Capture the cell that displays the provided text and extract its [X, Y] central coordinate. 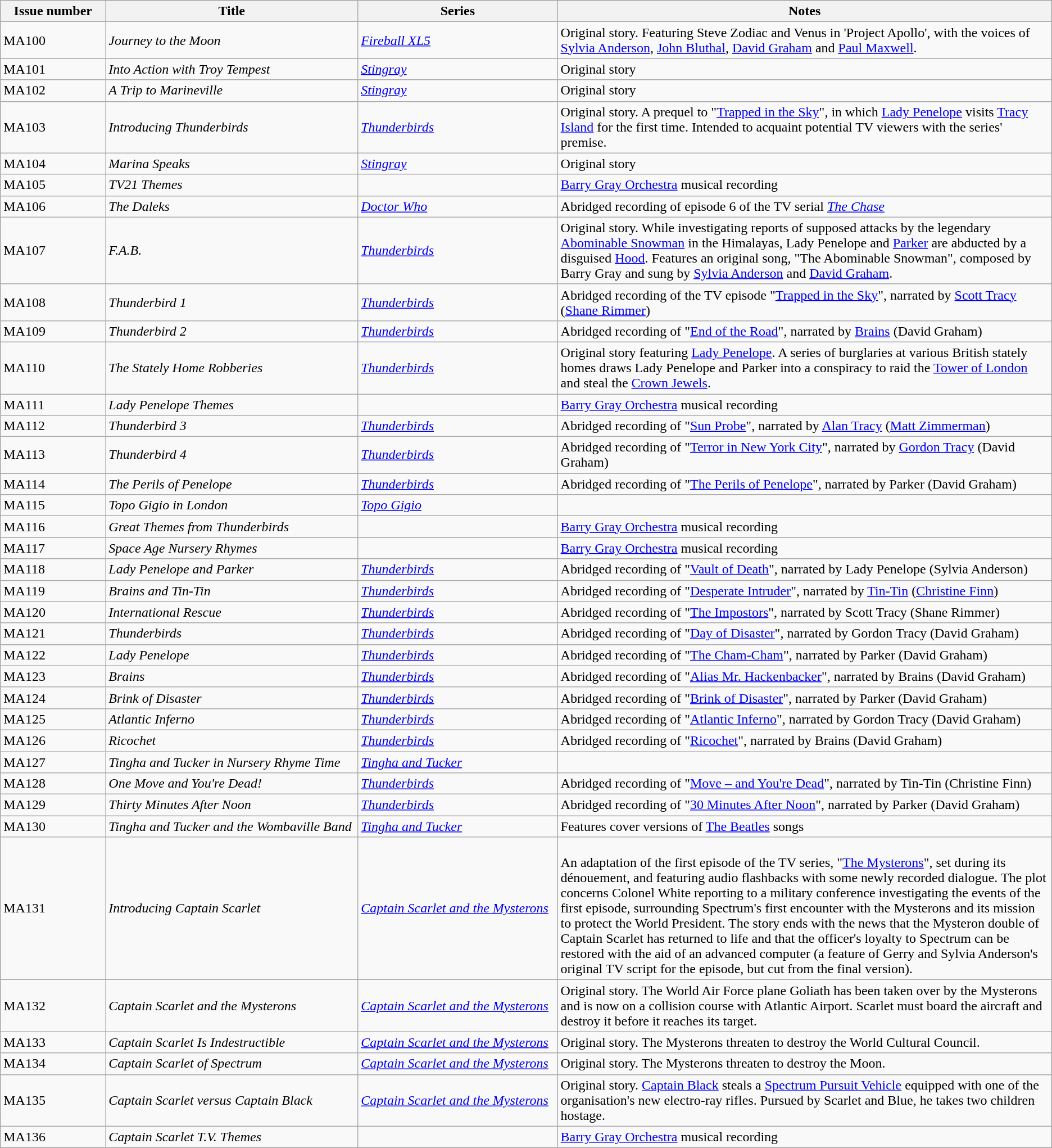
MA125 [53, 719]
Series [457, 11]
MA103 [53, 127]
Topo Gigio [457, 505]
Abridged recording of "30 Minutes After Noon", narrated by Parker (David Graham) [805, 805]
Captain Scarlet versus Captain Black [232, 1100]
MA128 [53, 784]
Features cover versions of The Beatles songs [805, 826]
MA132 [53, 1006]
MA124 [53, 698]
Thunderbird 1 [232, 302]
Abridged recording of "Day of Disaster", narrated by Gordon Tracy (David Graham) [805, 634]
MA100 [53, 40]
Notes [805, 11]
MA109 [53, 331]
Abridged recording of "Atlantic Inferno", narrated by Gordon Tracy (David Graham) [805, 719]
Ricochet [232, 740]
Abridged recording of "Vault of Death", narrated by Lady Penelope (Sylvia Anderson) [805, 570]
Captain Scarlet of Spectrum [232, 1064]
MA131 [53, 909]
Lady Penelope [232, 655]
Abridged recording of "Desperate Intruder", narrated by Tin-Tin (Christine Finn) [805, 591]
Thunderbird 3 [232, 426]
The Stately Home Robberies [232, 368]
One Move and You're Dead! [232, 784]
Doctor Who [457, 206]
Fireball XL5 [457, 40]
Thunderbird 4 [232, 455]
Abridged recording of "End of the Road", narrated by Brains (David Graham) [805, 331]
Journey to the Moon [232, 40]
F.A.B. [232, 251]
Into Action with Troy Tempest [232, 69]
Title [232, 11]
Tingha and Tucker in Nursery Rhyme Time [232, 762]
MA129 [53, 805]
Lady Penelope Themes [232, 404]
MA117 [53, 548]
MA122 [53, 655]
Original story. The Mysterons threaten to destroy the World Cultural Council. [805, 1042]
MA134 [53, 1064]
TV21 Themes [232, 185]
The Perils of Penelope [232, 484]
MA101 [53, 69]
Abridged recording of "Sun Probe", narrated by Alan Tracy (Matt Zimmerman) [805, 426]
Abridged recording of "Move – and You're Dead", narrated by Tin-Tin (Christine Finn) [805, 784]
MA104 [53, 164]
MA115 [53, 505]
Abridged recording of "The Perils of Penelope", narrated by Parker (David Graham) [805, 484]
Captain Scarlet T.V. Themes [232, 1137]
MA123 [53, 676]
Abridged recording of "The Cham-Cham", narrated by Parker (David Graham) [805, 655]
Abridged recording of "Ricochet", narrated by Brains (David Graham) [805, 740]
Brains and Tin-Tin [232, 591]
Space Age Nursery Rhymes [232, 548]
Lady Penelope and Parker [232, 570]
Brink of Disaster [232, 698]
Thirty Minutes After Noon [232, 805]
Topo Gigio in London [232, 505]
Abridged recording of "The Impostors", narrated by Scott Tracy (Shane Rimmer) [805, 612]
MA106 [53, 206]
MA121 [53, 634]
MA110 [53, 368]
MA119 [53, 591]
MA108 [53, 302]
Great Themes from Thunderbirds [232, 527]
Atlantic Inferno [232, 719]
MA135 [53, 1100]
MA136 [53, 1137]
Abridged recording of "Brink of Disaster", narrated by Parker (David Graham) [805, 698]
MA116 [53, 527]
MA118 [53, 570]
MA102 [53, 91]
Introducing Captain Scarlet [232, 909]
Tingha and Tucker and the Wombaville Band [232, 826]
Abridged recording of "Terror in New York City", narrated by Gordon Tracy (David Graham) [805, 455]
International Rescue [232, 612]
Thunderbird 2 [232, 331]
The Daleks [232, 206]
MA113 [53, 455]
MA107 [53, 251]
MA114 [53, 484]
Captain Scarlet Is Indestructible [232, 1042]
MA120 [53, 612]
MA127 [53, 762]
Marina Speaks [232, 164]
Abridged recording of episode 6 of the TV serial The Chase [805, 206]
MA111 [53, 404]
Abridged recording of "Alias Mr. Hackenbacker", narrated by Brains (David Graham) [805, 676]
MA105 [53, 185]
MA130 [53, 826]
MA112 [53, 426]
Original story. The Mysterons threaten to destroy the Moon. [805, 1064]
Brains [232, 676]
Abridged recording of the TV episode "Trapped in the Sky", narrated by Scott Tracy (Shane Rimmer) [805, 302]
Introducing Thunderbirds [232, 127]
MA126 [53, 740]
Issue number [53, 11]
MA133 [53, 1042]
A Trip to Marineville [232, 91]
